Find where the given text appears and provide that cell's center as [x, y] coordinate. 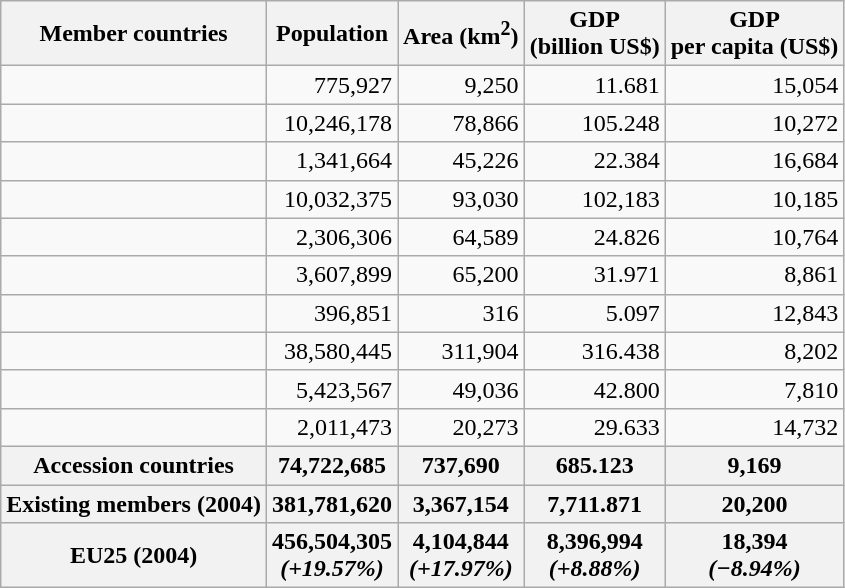
15,054 [754, 85]
49,036 [462, 389]
8,861 [754, 275]
737,690 [462, 465]
20,200 [754, 503]
10,246,178 [332, 123]
93,030 [462, 199]
24.826 [594, 237]
9,250 [462, 85]
EU25 (2004) [134, 556]
685.123 [594, 465]
Accession countries [134, 465]
7,711.871 [594, 503]
5.097 [594, 313]
10,185 [754, 199]
105.248 [594, 123]
GDP per capita (US$) [754, 34]
Area (km2) [462, 34]
78,866 [462, 123]
16,684 [754, 161]
3,367,154 [462, 503]
31.971 [594, 275]
2,011,473 [332, 427]
396,851 [332, 313]
3,607,899 [332, 275]
64,589 [462, 237]
10,764 [754, 237]
11.681 [594, 85]
1,341,664 [332, 161]
Existing members (2004) [134, 503]
14,732 [754, 427]
7,810 [754, 389]
775,927 [332, 85]
5,423,567 [332, 389]
4,104,844 (+17.97%) [462, 556]
2,306,306 [332, 237]
Member countries [134, 34]
311,904 [462, 351]
10,272 [754, 123]
18,394 (−8.94%) [754, 556]
8,202 [754, 351]
102,183 [594, 199]
456,504,305 (+19.57%) [332, 556]
12,843 [754, 313]
45,226 [462, 161]
38,580,445 [332, 351]
10,032,375 [332, 199]
316.438 [594, 351]
74,722,685 [332, 465]
29.633 [594, 427]
316 [462, 313]
20,273 [462, 427]
65,200 [462, 275]
381,781,620 [332, 503]
22.384 [594, 161]
GDP (billion US$) [594, 34]
42.800 [594, 389]
Population [332, 34]
9,169 [754, 465]
8,396,994 (+8.88%) [594, 556]
